Provide the [X, Y] coordinate of the cell's center where the given text is located.  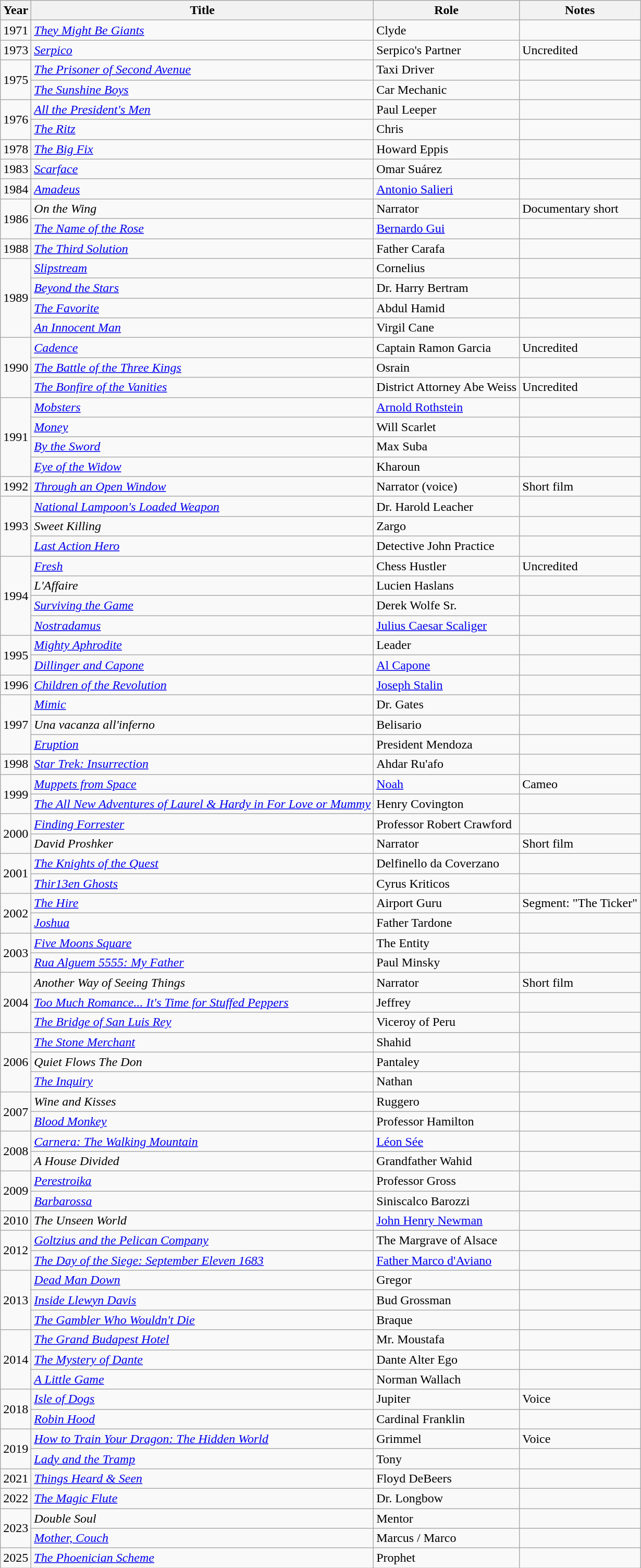
The Inquiry [202, 1082]
1976 [16, 119]
Virgil Cane [447, 328]
Children of the Revolution [202, 685]
Segment: "The Ticker" [580, 903]
Inside Llewyn Davis [202, 1300]
2021 [16, 1478]
The Bridge of San Luis Rey [202, 1022]
2018 [16, 1409]
All the President's Men [202, 109]
The Entity [447, 943]
Chess Hustler [447, 566]
Barbarossa [202, 1200]
A Little Game [202, 1379]
Dillinger and Capone [202, 665]
The Margrave of Alsace [447, 1241]
Floyd DeBeers [447, 1478]
The Gambler Who Wouldn't Die [202, 1320]
1992 [16, 486]
Eye of the Widow [202, 467]
1978 [16, 149]
Marcus / Marco [447, 1538]
2007 [16, 1111]
Dr. Longbow [447, 1498]
1990 [16, 367]
Nathan [447, 1082]
Joseph Stalin [447, 685]
On the Wing [202, 209]
The Grand Budapest Hotel [202, 1340]
1994 [16, 595]
Dead Man Down [202, 1280]
1996 [16, 685]
David Proshker [202, 843]
Sweet Killing [202, 526]
Finding Forrester [202, 824]
Narrator (voice) [447, 486]
Chris [447, 129]
Year [16, 10]
Lucien Haslans [447, 586]
The Big Fix [202, 149]
Dr. Gates [447, 705]
Norman Wallach [447, 1379]
2000 [16, 834]
Ruggero [447, 1101]
Cornelius [447, 268]
Fresh [202, 566]
Prophet [447, 1558]
2009 [16, 1191]
2014 [16, 1359]
The Magic Flute [202, 1498]
Role [447, 10]
Dante Alter Ego [447, 1359]
The Bonfire of the Vanities [202, 387]
Zargo [447, 526]
Documentary short [580, 209]
Shahid [447, 1042]
Notes [580, 10]
An Innocent Man [202, 328]
Father Tardone [447, 923]
National Lampoon's Loaded Weapon [202, 506]
Una vacanza all'inferno [202, 725]
Amadeus [202, 189]
Pantaley [447, 1062]
Lady and the Tramp [202, 1459]
Last Action Hero [202, 546]
Siniscalco Barozzi [447, 1200]
Taxi Driver [447, 70]
Professor Robert Crawford [447, 824]
Carnera: The Walking Mountain [202, 1141]
Clyde [447, 30]
2003 [16, 953]
Joshua [202, 923]
The Unseen World [202, 1221]
Antonio Salieri [447, 189]
Osrain [447, 367]
Double Soul [202, 1518]
Abdul Hamid [447, 308]
Léon Sée [447, 1141]
Delfinello da Coverzano [447, 863]
Grandfather Wahid [447, 1161]
2010 [16, 1221]
Captain Ramon Garcia [447, 348]
Airport Guru [447, 903]
District Attorney Abe Weiss [447, 387]
1988 [16, 249]
1973 [16, 50]
2025 [16, 1558]
Eruption [202, 744]
1998 [16, 764]
Mentor [447, 1518]
The Battle of the Three Kings [202, 367]
Bernardo Gui [447, 228]
Rua Alguem 5555: My Father [202, 963]
Howard Eppis [447, 149]
2006 [16, 1062]
Braque [447, 1320]
Mr. Moustafa [447, 1340]
The Favorite [202, 308]
Henry Covington [447, 804]
Beyond the Stars [202, 288]
2004 [16, 1002]
Nostradamus [202, 626]
Max Suba [447, 447]
Detective John Practice [447, 546]
By the Sword [202, 447]
Mother, Couch [202, 1538]
Dr. Harry Bertram [447, 288]
Bud Grossman [447, 1300]
Robin Hood [202, 1419]
Leader [447, 645]
The Mystery of Dante [202, 1359]
Another Way of Seeing Things [202, 983]
Professor Gross [447, 1181]
President Mendoza [447, 744]
L'Affaire [202, 586]
Kharoun [447, 467]
2022 [16, 1498]
Derek Wolfe Sr. [447, 606]
Noah [447, 784]
The Name of the Rose [202, 228]
Al Capone [447, 665]
2008 [16, 1151]
Slipstream [202, 268]
1971 [16, 30]
Perestroika [202, 1181]
Isle of Dogs [202, 1399]
Jupiter [447, 1399]
Viceroy of Peru [447, 1022]
Cadence [202, 348]
Cardinal Franklin [447, 1419]
The Day of the Siege: September Eleven 1683 [202, 1260]
1997 [16, 725]
Star Trek: Insurrection [202, 764]
1991 [16, 437]
Mighty Aphrodite [202, 645]
Father Carafa [447, 249]
Cyrus Kriticos [447, 884]
Mobsters [202, 407]
The Third Solution [202, 249]
Paul Minsky [447, 963]
1986 [16, 218]
Through an Open Window [202, 486]
Father Marco d'Aviano [447, 1260]
2023 [16, 1528]
Scarface [202, 169]
1989 [16, 298]
Jeffrey [447, 1002]
Blood Monkey [202, 1121]
Too Much Romance... It's Time for Stuffed Peppers [202, 1002]
Goltzius and the Pelican Company [202, 1241]
The All New Adventures of Laurel & Hardy in For Love or Mummy [202, 804]
Serpico [202, 50]
They Might Be Giants [202, 30]
1984 [16, 189]
1993 [16, 526]
The Phoenician Scheme [202, 1558]
Muppets from Space [202, 784]
Money [202, 427]
Five Moons Square [202, 943]
Car Mechanic [447, 90]
Mimic [202, 705]
Cameo [580, 784]
How to Train Your Dragon: The Hidden World [202, 1439]
Title [202, 10]
Wine and Kisses [202, 1101]
The Sunshine Boys [202, 90]
Professor Hamilton [447, 1121]
Serpico's Partner [447, 50]
Belisario [447, 725]
Quiet Flows The Don [202, 1062]
2012 [16, 1251]
Grimmel [447, 1439]
2019 [16, 1449]
Omar Suárez [447, 169]
Ahdar Ru'afo [447, 764]
The Hire [202, 903]
Tony [447, 1459]
Surviving the Game [202, 606]
The Ritz [202, 129]
Dr. Harold Leacher [447, 506]
The Stone Merchant [202, 1042]
Thir13en Ghosts [202, 884]
1983 [16, 169]
2002 [16, 913]
2001 [16, 873]
1975 [16, 80]
The Prisoner of Second Avenue [202, 70]
John Henry Newman [447, 1221]
Arnold Rothstein [447, 407]
Things Heard & Seen [202, 1478]
A House Divided [202, 1161]
Paul Leeper [447, 109]
The Knights of the Quest [202, 863]
2013 [16, 1300]
Will Scarlet [447, 427]
Julius Caesar Scaliger [447, 626]
1999 [16, 794]
Gregor [447, 1280]
1995 [16, 655]
